Pinpoint the cell where the given text exists, returning its (x, y) midpoint coordinate. 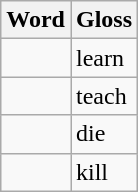
die (104, 134)
Word (36, 20)
learn (104, 58)
Gloss (104, 20)
teach (104, 96)
kill (104, 172)
